For the text-containing cell, return its midpoint in (X, Y) coordinate format. 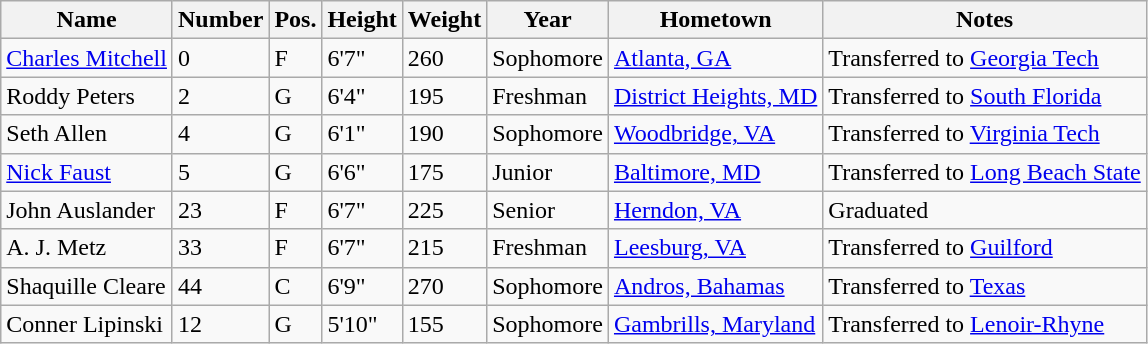
2 (220, 96)
Conner Lipinski (87, 324)
Herndon, VA (715, 210)
44 (220, 286)
Transferred to Lenoir-Rhyne (984, 324)
Transferred to Texas (984, 286)
225 (444, 210)
Year (548, 20)
Transferred to Virginia Tech (984, 134)
6'4" (362, 96)
6'6" (362, 172)
Woodbridge, VA (715, 134)
Transferred to Long Beach State (984, 172)
Height (362, 20)
190 (444, 134)
6'9" (362, 286)
Seth Allen (87, 134)
Hometown (715, 20)
5'10" (362, 324)
Transferred to South Florida (984, 96)
175 (444, 172)
Gambrills, Maryland (715, 324)
195 (444, 96)
Notes (984, 20)
District Heights, MD (715, 96)
A. J. Metz (87, 248)
260 (444, 58)
Leesburg, VA (715, 248)
C (296, 286)
Graduated (984, 210)
Nick Faust (87, 172)
John Auslander (87, 210)
Pos. (296, 20)
Weight (444, 20)
23 (220, 210)
4 (220, 134)
Roddy Peters (87, 96)
Charles Mitchell (87, 58)
215 (444, 248)
Atlanta, GA (715, 58)
Andros, Bahamas (715, 286)
155 (444, 324)
12 (220, 324)
Number (220, 20)
Senior (548, 210)
Transferred to Georgia Tech (984, 58)
Shaquille Cleare (87, 286)
6'1" (362, 134)
0 (220, 58)
33 (220, 248)
Baltimore, MD (715, 172)
270 (444, 286)
5 (220, 172)
Name (87, 20)
Junior (548, 172)
Transferred to Guilford (984, 248)
